Return the (x, y) coordinate for the center point of the cell that contains the specified text.  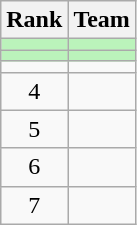
5 (34, 129)
Team (102, 20)
4 (34, 91)
7 (34, 205)
6 (34, 167)
Rank (34, 20)
